Provide the (X, Y) coordinate of the cell's center where the given text is located.  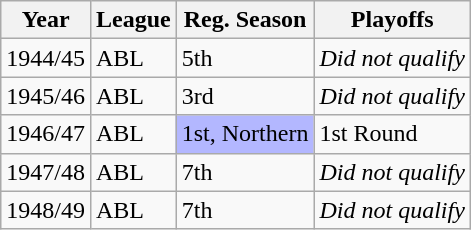
3rd (245, 96)
1945/46 (46, 96)
Playoffs (392, 20)
1st, Northern (245, 134)
1st Round (392, 134)
1948/49 (46, 210)
1947/48 (46, 172)
Reg. Season (245, 20)
Year (46, 20)
1946/47 (46, 134)
League (133, 20)
5th (245, 58)
1944/45 (46, 58)
